Search for the cell housing the specified text and yield its (X, Y) center coordinate. 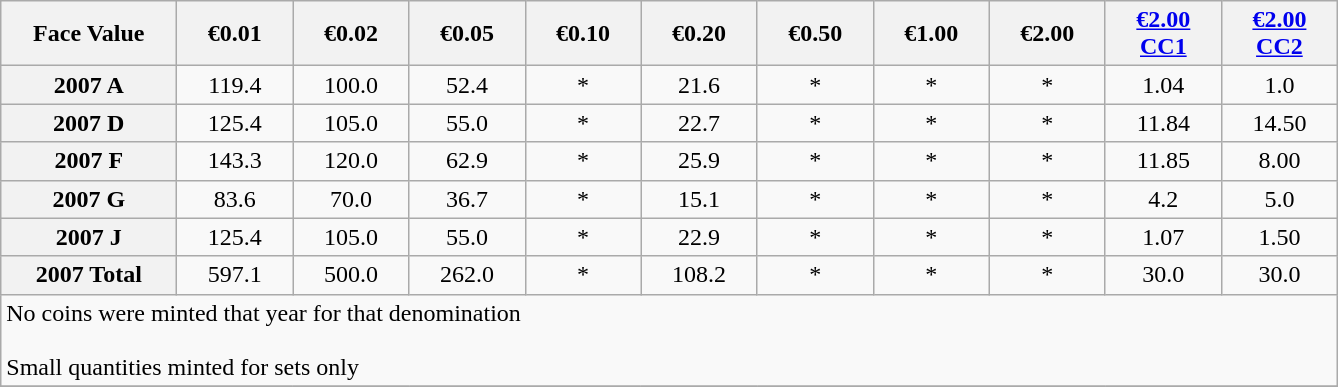
120.0 (351, 161)
2007 F (89, 161)
€0.10 (583, 34)
1.07 (1163, 237)
No coins were minted that year for that denomination Small quantities minted for sets only (670, 340)
2007 D (89, 123)
22.7 (699, 123)
83.6 (235, 199)
2007 J (89, 237)
€0.20 (699, 34)
1.50 (1279, 237)
€1.00 (931, 34)
2007 Total (89, 275)
8.00 (1279, 161)
597.1 (235, 275)
5.0 (1279, 199)
62.9 (467, 161)
2007 A (89, 85)
25.9 (699, 161)
€0.50 (815, 34)
1.0 (1279, 85)
€2.00 CC2 (1279, 34)
14.50 (1279, 123)
36.7 (467, 199)
22.9 (699, 237)
108.2 (699, 275)
52.4 (467, 85)
119.4 (235, 85)
15.1 (699, 199)
Face Value (89, 34)
11.85 (1163, 161)
€0.02 (351, 34)
1.04 (1163, 85)
€2.00 (1047, 34)
100.0 (351, 85)
4.2 (1163, 199)
11.84 (1163, 123)
€0.01 (235, 34)
500.0 (351, 275)
70.0 (351, 199)
2007 G (89, 199)
262.0 (467, 275)
€2.00 CC1 (1163, 34)
21.6 (699, 85)
€0.05 (467, 34)
143.3 (235, 161)
